Capture the cell that displays the provided text and extract its (X, Y) central coordinate. 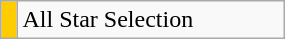
All Star Selection (150, 20)
